Output the (X, Y) coordinate of the center of the cell containing the given text.  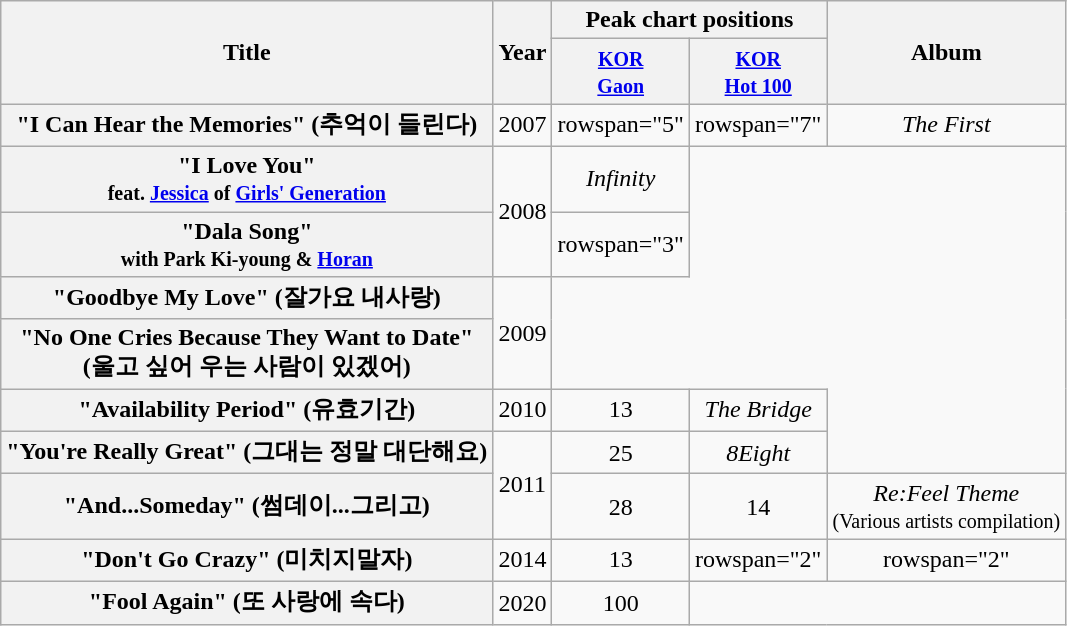
The Bridge (758, 410)
"I Can Hear the Memories" (추억이 들린다) (247, 126)
rowspan="3" (621, 244)
25 (621, 452)
2008 (522, 211)
The First (946, 126)
2010 (522, 410)
2009 (522, 333)
14 (758, 506)
100 (621, 602)
2014 (522, 560)
"And...Someday" (썸데이...그리고) (247, 506)
2020 (522, 602)
Re:Feel Theme(Various artists compilation) (946, 506)
rowspan="7" (758, 126)
28 (621, 506)
"Goodbye My Love" (잘가요 내사랑) (247, 298)
Album (946, 52)
rowspan="5" (621, 126)
KORHot 100 (758, 72)
8Eight (758, 452)
"I Love You"feat. Jessica of Girls' Generation (247, 178)
Title (247, 52)
"Dala Song"with Park Ki-young & Horan (247, 244)
"Availability Period" (유효기간) (247, 410)
2007 (522, 126)
2011 (522, 485)
Infinity (621, 178)
Year (522, 52)
"Fool Again" (또 사랑에 속다) (247, 602)
Peak chart positions (690, 20)
"Don't Go Crazy" (미치지말자) (247, 560)
"No One Cries Because They Want to Date"(울고 싶어 우는 사람이 있겠어) (247, 354)
KORGaon (621, 72)
"You're Really Great" (그대는 정말 대단해요) (247, 452)
